Locate the cell with the specified text and output its [X, Y] center coordinate. 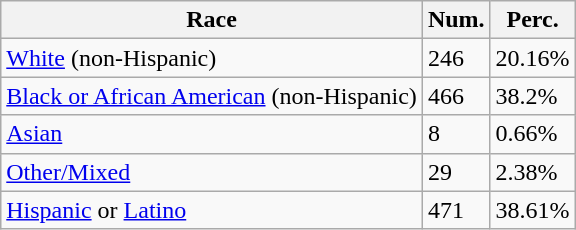
38.61% [532, 210]
466 [456, 96]
White (non-Hispanic) [212, 58]
Asian [212, 134]
Num. [456, 20]
Perc. [532, 20]
29 [456, 172]
20.16% [532, 58]
8 [456, 134]
Race [212, 20]
471 [456, 210]
Hispanic or Latino [212, 210]
Other/Mixed [212, 172]
0.66% [532, 134]
Black or African American (non-Hispanic) [212, 96]
246 [456, 58]
38.2% [532, 96]
2.38% [532, 172]
